Return [X, Y] of the center of cell containing provided text 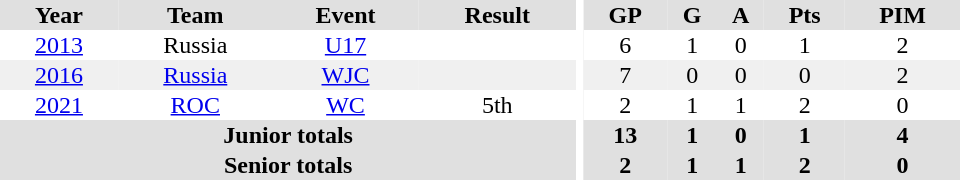
WC [346, 105]
Result [497, 15]
4 [902, 135]
WJC [346, 75]
2013 [59, 45]
Pts [804, 15]
PIM [902, 15]
GP [625, 15]
Senior totals [288, 165]
A [740, 15]
Junior totals [288, 135]
13 [625, 135]
Event [346, 15]
6 [625, 45]
5th [497, 105]
ROC [196, 105]
Team [196, 15]
Year [59, 15]
2021 [59, 105]
2016 [59, 75]
U17 [346, 45]
7 [625, 75]
G [692, 15]
